Return [X, Y] of the center of cell containing provided text 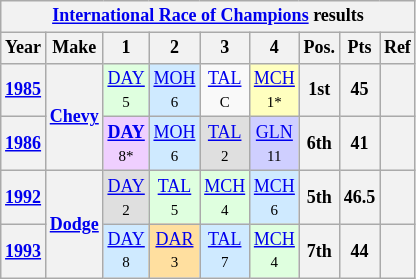
Ref [398, 48]
44 [359, 251]
Dodge [74, 224]
DAR3 [174, 251]
6th [319, 144]
2 [174, 48]
1993 [24, 251]
7th [319, 251]
Chevy [74, 116]
1992 [24, 197]
TAL2 [225, 144]
1985 [24, 90]
1986 [24, 144]
Pts [359, 48]
GLN11 [275, 144]
Year [24, 48]
DAY2 [126, 197]
International Race of Champions results [208, 16]
1st [319, 90]
1 [126, 48]
Pos. [319, 48]
46.5 [359, 197]
4 [275, 48]
5th [319, 197]
DAY5 [126, 90]
TAL7 [225, 251]
Make [74, 48]
41 [359, 144]
MCH6 [275, 197]
3 [225, 48]
DAY8 [126, 251]
MCH1* [275, 90]
TAL5 [174, 197]
TALC [225, 90]
DAY8* [126, 144]
45 [359, 90]
